Determine the (x, y) coordinate at the center of the cell enclosing the given text.  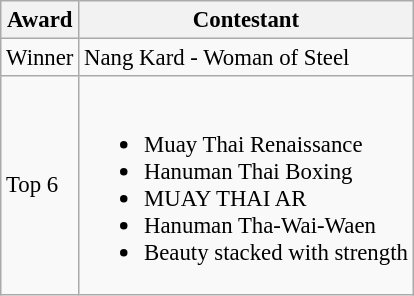
Nang Kard - Woman of Steel (246, 58)
Award (40, 20)
Contestant (246, 20)
Top 6 (40, 185)
Muay Thai RenaissanceHanuman Thai BoxingMUAY THAI ARHanuman Tha-Wai-WaenBeauty stacked with strength (246, 185)
Winner (40, 58)
